Scan for the cell matching the given text and deliver its (X, Y) coordinate at center. 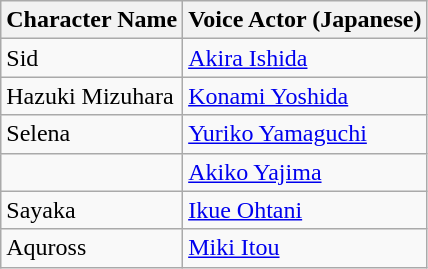
Konami Yoshida (305, 96)
Akiko Yajima (305, 172)
Miki Itou (305, 248)
Ikue Ohtani (305, 210)
Selena (92, 134)
Aquross (92, 248)
Sid (92, 58)
Voice Actor (Japanese) (305, 20)
Hazuki Mizuhara (92, 96)
Character Name (92, 20)
Yuriko Yamaguchi (305, 134)
Akira Ishida (305, 58)
Sayaka (92, 210)
